Determine the [x, y] coordinate at the center of the cell enclosing the given text.  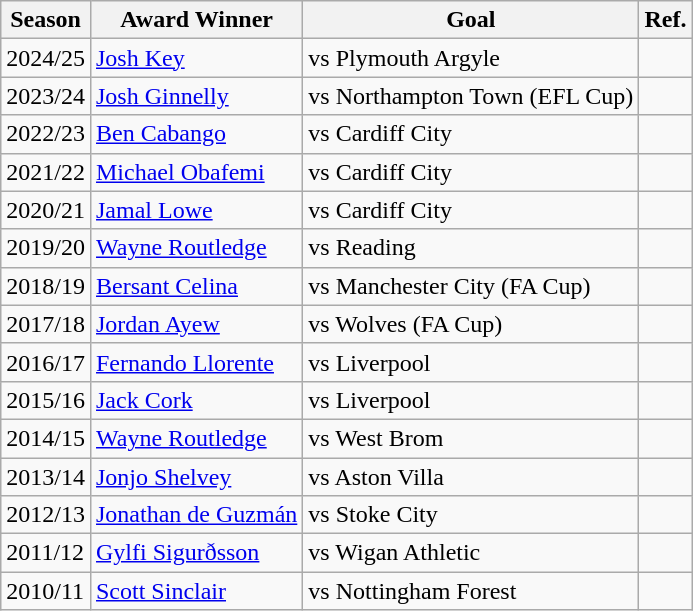
2021/22 [46, 172]
2024/25 [46, 58]
vs Wolves (FA Cup) [471, 324]
Ref. [666, 20]
2020/21 [46, 210]
2022/23 [46, 134]
Jonathan de Guzmán [196, 515]
Goal [471, 20]
Fernando Llorente [196, 362]
Jonjo Shelvey [196, 477]
vs Reading [471, 248]
2013/14 [46, 477]
Gylfi Sigurðsson [196, 553]
vs Northampton Town (EFL Cup) [471, 96]
vs Manchester City (FA Cup) [471, 286]
Josh Key [196, 58]
2019/20 [46, 248]
2017/18 [46, 324]
vs West Brom [471, 438]
vs Nottingham Forest [471, 591]
vs Aston Villa [471, 477]
Michael Obafemi [196, 172]
2018/19 [46, 286]
Award Winner [196, 20]
Ben Cabango [196, 134]
2012/13 [46, 515]
2010/11 [46, 591]
Jamal Lowe [196, 210]
2023/24 [46, 96]
2011/12 [46, 553]
2016/17 [46, 362]
2014/15 [46, 438]
2015/16 [46, 400]
Bersant Celina [196, 286]
Season [46, 20]
vs Wigan Athletic [471, 553]
Josh Ginnelly [196, 96]
Jordan Ayew [196, 324]
vs Stoke City [471, 515]
Jack Cork [196, 400]
Scott Sinclair [196, 591]
vs Plymouth Argyle [471, 58]
